Identify which cell holds the provided text, then report its [x, y] central coordinate. 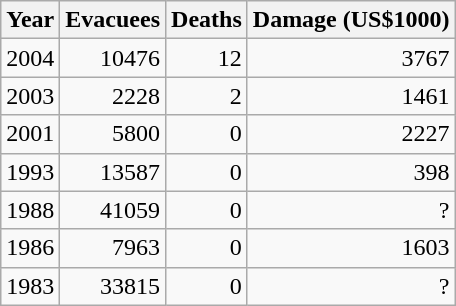
41059 [113, 210]
3767 [351, 58]
1993 [30, 172]
398 [351, 172]
2004 [30, 58]
2003 [30, 96]
12 [207, 58]
7963 [113, 248]
Damage (US$1000) [351, 20]
Deaths [207, 20]
2001 [30, 134]
Year [30, 20]
10476 [113, 58]
Evacuees [113, 20]
33815 [113, 286]
2 [207, 96]
1983 [30, 286]
1988 [30, 210]
1986 [30, 248]
5800 [113, 134]
1603 [351, 248]
13587 [113, 172]
1461 [351, 96]
2228 [113, 96]
2227 [351, 134]
